Determine the (x, y) coordinate at the center of the cell enclosing the given text.  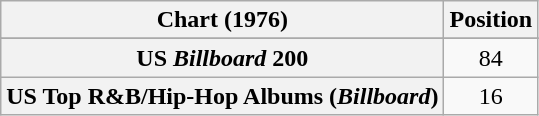
84 (491, 58)
Chart (1976) (222, 20)
16 (491, 96)
Position (491, 20)
US Billboard 200 (222, 58)
US Top R&B/Hip-Hop Albums (Billboard) (222, 96)
